Find where the given text appears and provide that cell's center as [X, Y] coordinate. 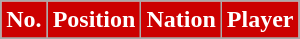
Player [260, 20]
Position [94, 20]
Nation [181, 20]
No. [24, 20]
